From the cell containing the given text, extract its center point as (x, y) coordinate. 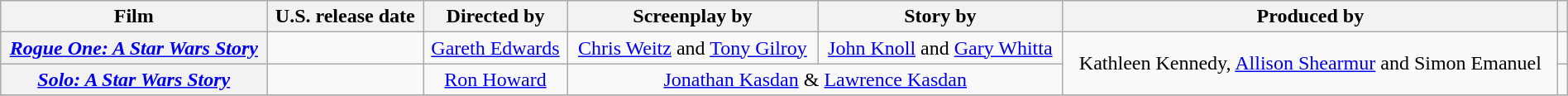
Screenplay by (692, 17)
Ron Howard (496, 79)
John Knoll and Gary Whitta (939, 48)
Produced by (1310, 17)
Solo: A Star Wars Story (134, 79)
Gareth Edwards (496, 48)
Chris Weitz and Tony Gilroy (692, 48)
Jonathan Kasdan & Lawrence Kasdan (815, 79)
Directed by (496, 17)
Story by (939, 17)
U.S. release date (346, 17)
Rogue One: A Star Wars Story (134, 48)
Film (134, 17)
Kathleen Kennedy, Allison Shearmur and Simon Emanuel (1310, 64)
